Identify which cell holds the provided text, then report its [x, y] central coordinate. 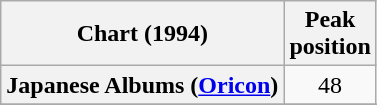
Japanese Albums (Oricon) [142, 85]
Chart (1994) [142, 34]
48 [330, 85]
Peakposition [330, 34]
